Return (X, Y) of the center of cell containing provided text 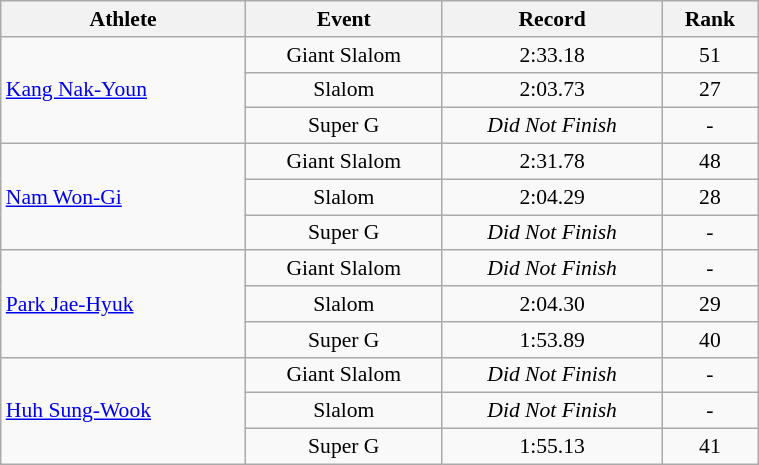
48 (710, 162)
29 (710, 304)
1:53.89 (552, 340)
40 (710, 340)
1:55.13 (552, 447)
51 (710, 55)
2:04.30 (552, 304)
Park Jae-Hyuk (124, 304)
Record (552, 19)
2:31.78 (552, 162)
Huh Sung-Wook (124, 410)
2:33.18 (552, 55)
Nam Won-Gi (124, 198)
41 (710, 447)
Athlete (124, 19)
Event (344, 19)
27 (710, 90)
Rank (710, 19)
Kang Nak-Youn (124, 90)
28 (710, 197)
2:04.29 (552, 197)
2:03.73 (552, 90)
